Detect which cell encompasses the target text, then output its [X, Y] center coordinate. 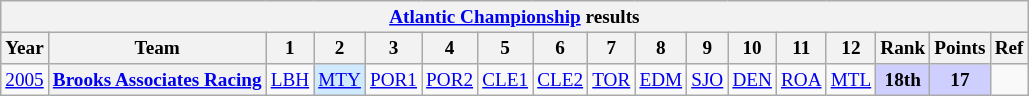
10 [752, 48]
12 [851, 48]
8 [661, 48]
7 [612, 48]
SJO [708, 80]
1 [290, 48]
LBH [290, 80]
2005 [25, 80]
18th [903, 80]
3 [393, 48]
4 [450, 48]
Rank [903, 48]
5 [506, 48]
CLE2 [560, 80]
MTL [851, 80]
2 [340, 48]
6 [560, 48]
POR2 [450, 80]
Atlantic Championship results [514, 17]
Year [25, 48]
MTY [340, 80]
EDM [661, 80]
Team [157, 48]
Brooks Associates Racing [157, 80]
17 [960, 80]
DEN [752, 80]
CLE1 [506, 80]
Ref [1009, 48]
11 [801, 48]
POR1 [393, 80]
Points [960, 48]
TOR [612, 80]
9 [708, 48]
ROA [801, 80]
